From the cell containing the given text, extract its center point as [X, Y] coordinate. 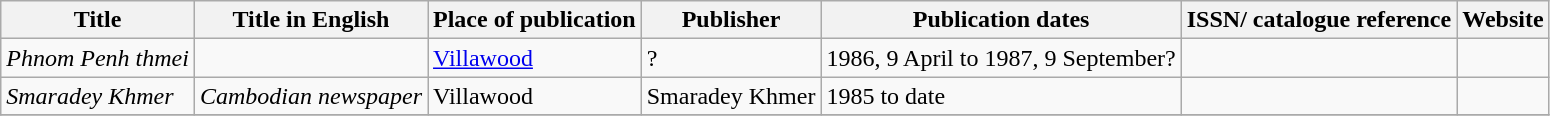
1985 to date [1001, 96]
? [731, 58]
1986, 9 April to 1987, 9 September? [1001, 58]
Publisher [731, 20]
Phnom Penh thmei [98, 58]
Title in English [310, 20]
Cambodian newspaper [310, 96]
Publication dates [1001, 20]
Title [98, 20]
Website [1503, 20]
Place of publication [535, 20]
ISSN/ catalogue reference [1318, 20]
